Determine the (X, Y) coordinate at the center of the cell enclosing the given text.  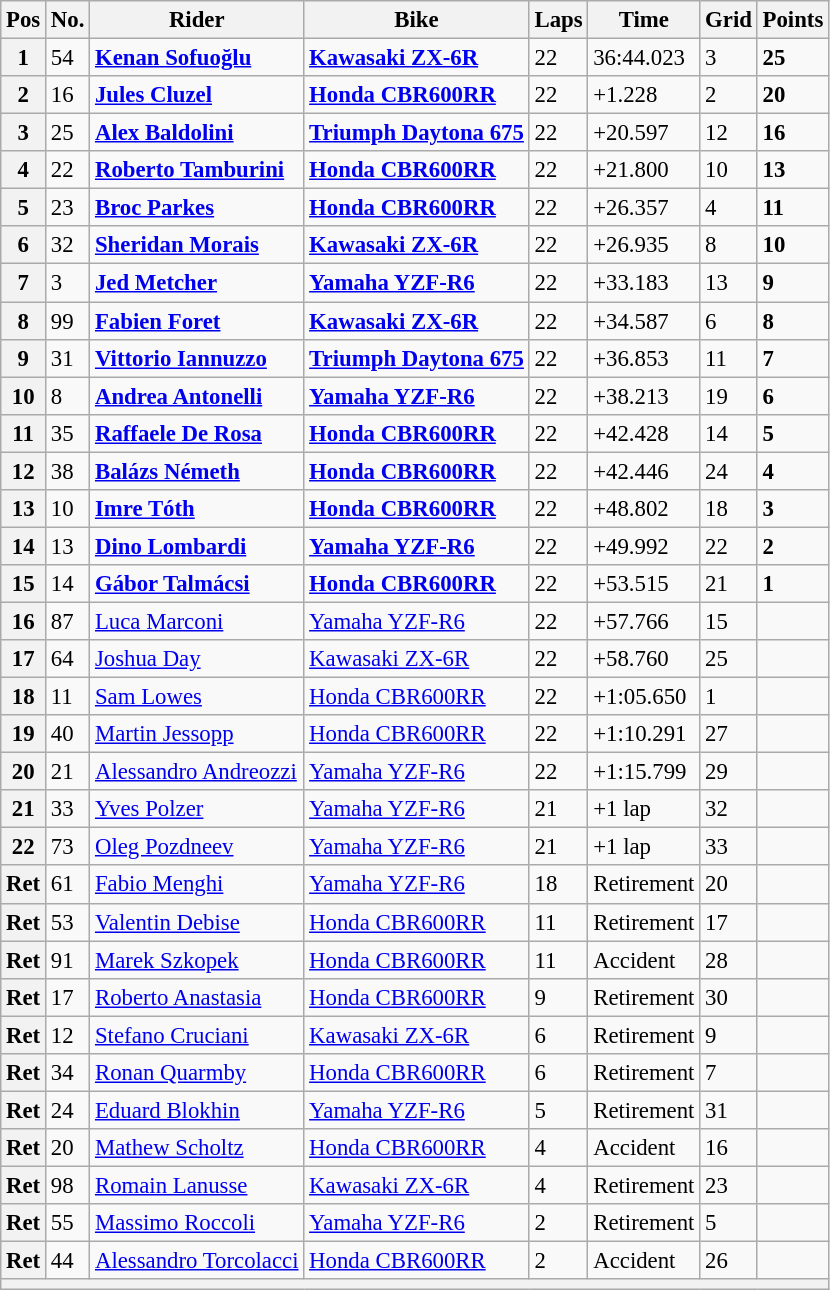
36:44.023 (644, 58)
Oleg Pozdneev (197, 847)
Mathew Scholtz (197, 1148)
Raffaele De Rosa (197, 433)
+26.357 (644, 208)
Vittorio Iannuzzo (197, 358)
35 (68, 433)
Stefano Cruciani (197, 1035)
+1:10.291 (644, 734)
Sam Lowes (197, 697)
Roberto Anastasia (197, 997)
+36.853 (644, 358)
+53.515 (644, 584)
64 (68, 659)
Valentin Debise (197, 922)
+26.935 (644, 245)
Alessandro Andreozzi (197, 772)
Jules Cluzel (197, 95)
+38.213 (644, 396)
+33.183 (644, 283)
29 (728, 772)
Eduard Blokhin (197, 1110)
Time (644, 20)
Roberto Tamburini (197, 170)
Bike (416, 20)
26 (728, 1261)
91 (68, 960)
+42.446 (644, 471)
Imre Tóth (197, 509)
Fabio Menghi (197, 885)
61 (68, 885)
Dino Lombardi (197, 546)
44 (68, 1261)
27 (728, 734)
54 (68, 58)
Gábor Talmácsi (197, 584)
40 (68, 734)
Marek Szkopek (197, 960)
Points (792, 20)
Massimo Roccoli (197, 1223)
Laps (558, 20)
No. (68, 20)
Sheridan Morais (197, 245)
Ronan Quarmby (197, 1073)
+49.992 (644, 546)
+1:05.650 (644, 697)
Pos (24, 20)
+34.587 (644, 321)
+1:15.799 (644, 772)
Yves Polzer (197, 809)
98 (68, 1185)
Broc Parkes (197, 208)
+21.800 (644, 170)
99 (68, 321)
+20.597 (644, 133)
+57.766 (644, 621)
+58.760 (644, 659)
55 (68, 1223)
Alessandro Torcolacci (197, 1261)
+48.802 (644, 509)
53 (68, 922)
Alex Baldolini (197, 133)
Martin Jessopp (197, 734)
+42.428 (644, 433)
Jed Metcher (197, 283)
Grid (728, 20)
Rider (197, 20)
30 (728, 997)
Kenan Sofuoğlu (197, 58)
Joshua Day (197, 659)
Andrea Antonelli (197, 396)
38 (68, 471)
Fabien Foret (197, 321)
Balázs Németh (197, 471)
Romain Lanusse (197, 1185)
28 (728, 960)
87 (68, 621)
Luca Marconi (197, 621)
73 (68, 847)
34 (68, 1073)
+1.228 (644, 95)
